Return [X, Y] of the center of cell containing provided text 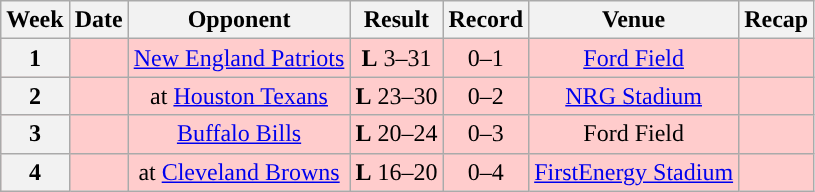
Opponent [239, 20]
Venue [634, 20]
Buffalo Bills [239, 134]
New England Patriots [239, 58]
L 23–30 [396, 96]
at Cleveland Browns [239, 172]
Record [486, 20]
4 [35, 172]
Date [98, 20]
3 [35, 134]
0–3 [486, 134]
L 20–24 [396, 134]
FirstEnergy Stadium [634, 172]
2 [35, 96]
L 16–20 [396, 172]
0–1 [486, 58]
Recap [776, 20]
Week [35, 20]
1 [35, 58]
0–2 [486, 96]
Result [396, 20]
0–4 [486, 172]
L 3–31 [396, 58]
at Houston Texans [239, 96]
NRG Stadium [634, 96]
